Determine the (x, y) coordinate at the center of the cell enclosing the given text.  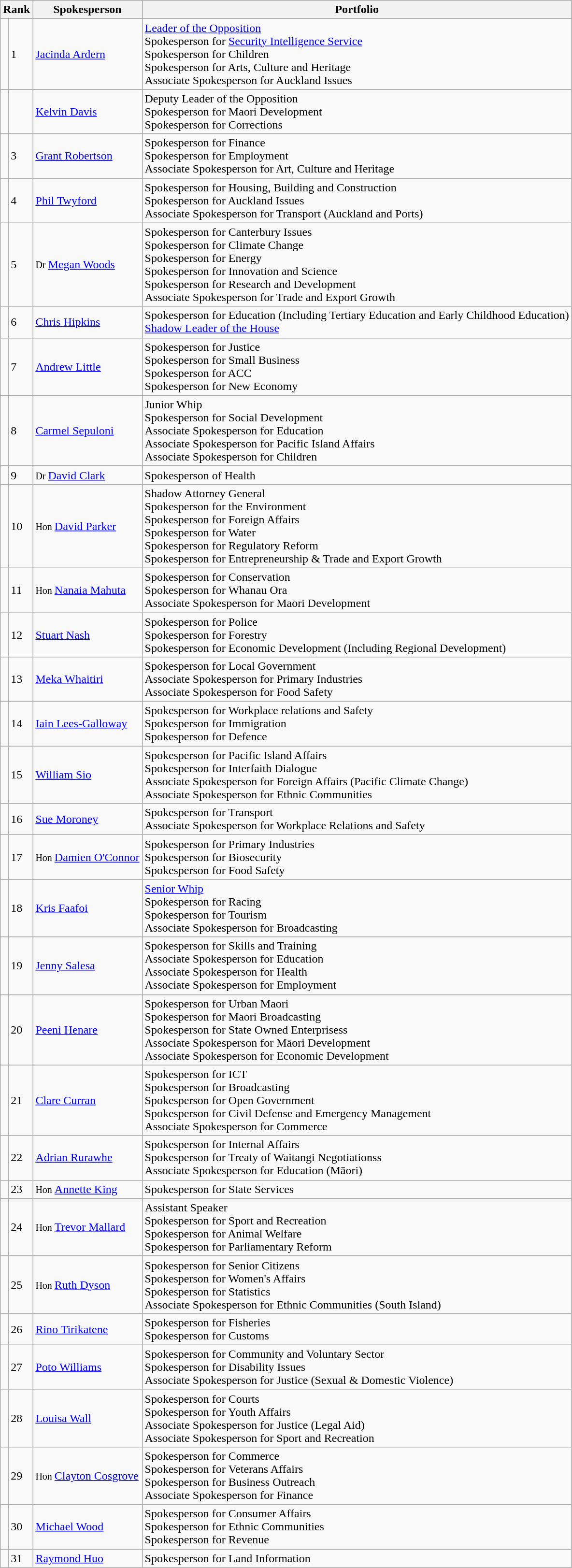
Spokesperson for State Services (357, 1189)
9 (20, 475)
Spokesperson for Housing, Building and ConstructionSpokesperson for Auckland IssuesAssociate Spokesperson for Transport (Auckland and Ports) (357, 201)
Michael Wood (87, 1527)
25 (20, 1284)
Spokesperson for PoliceSpokesperson for ForestrySpokesperson for Economic Development (Including Regional Development) (357, 635)
12 (20, 635)
Iain Lees-Galloway (87, 724)
Spokesperson for Community and Voluntary SectorSpokesperson for Disability IssuesAssociate Spokesperson for Justice (Sexual & Domestic Violence) (357, 1367)
19 (20, 965)
Kris Faafoi (87, 908)
30 (20, 1527)
Spokesperson for Education (Including Tertiary Education and Early Childhood Education)Shadow Leader of the House (357, 322)
18 (20, 908)
28 (20, 1419)
Spokesperson for FisheriesSpokesperson for Customs (357, 1329)
8 (20, 431)
Rank (16, 10)
Spokesperson for Local GovernmentAssociate Spokesperson for Primary IndustriesAssociate Spokesperson for Food Safety (357, 679)
Assistant SpeakerSpokesperson for Sport and RecreationSpokesperson for Animal WelfareSpokesperson for Parliamentary Reform (357, 1227)
22 (20, 1158)
Spokesperson for Consumer AffairsSpokesperson for Ethnic CommunitiesSpokesperson for Revenue (357, 1527)
Hon Annette King (87, 1189)
Spokesperson for Workplace relations and SafetySpokesperson for ImmigrationSpokesperson for Defence (357, 724)
Dr David Clark (87, 475)
Spokesperson for ConservationSpokesperson for Whanau OraAssociate Spokesperson for Maori Development (357, 590)
Spokesperson for Skills and TrainingAssociate Spokesperson for EducationAssociate Spokesperson for HealthAssociate Spokesperson for Employment (357, 965)
21 (20, 1100)
6 (20, 322)
7 (20, 366)
Meka Whaitiri (87, 679)
Spokesperson for TransportAssociate Spokesperson for Workplace Relations and Safety (357, 820)
Hon Trevor Mallard (87, 1227)
Sue Moroney (87, 820)
Grant Robertson (87, 156)
17 (20, 857)
Adrian Rurawhe (87, 1158)
31 (20, 1558)
Senior WhipSpokesperson for RacingSpokesperson for TourismAssociate Spokesperson for Broadcasting (357, 908)
Jenny Salesa (87, 965)
Hon Clayton Cosgrove (87, 1476)
Chris Hipkins (87, 322)
Spokesperson for CourtsSpokesperson for Youth AffairsAssociate Spokesperson for Justice (Legal Aid)Associate Spokesperson for Sport and Recreation (357, 1419)
Spokesperson for JusticeSpokesperson for Small BusinessSpokesperson for ACCSpokesperson for New Economy (357, 366)
Hon Nanaia Mahuta (87, 590)
Louisa Wall (87, 1419)
Spokesperson for FinanceSpokesperson for EmploymentAssociate Spokesperson for Art, Culture and Heritage (357, 156)
23 (20, 1189)
Spokesperson of Health (357, 475)
Hon Damien O'Connor (87, 857)
15 (20, 775)
Phil Twyford (87, 201)
13 (20, 679)
Hon Ruth Dyson (87, 1284)
Poto Williams (87, 1367)
Kelvin Davis (87, 112)
Raymond Huo (87, 1558)
Spokesperson for CommerceSpokesperson for Veterans AffairsSpokesperson for Business OutreachAssociate Spokesperson for Finance (357, 1476)
Portfolio (357, 10)
1 (20, 54)
11 (20, 590)
Peeni Henare (87, 1030)
Rino Tirikatene (87, 1329)
14 (20, 724)
24 (20, 1227)
10 (20, 526)
Carmel Sepuloni (87, 431)
Andrew Little (87, 366)
Spokesperson for Land Information (357, 1558)
27 (20, 1367)
Hon David Parker (87, 526)
26 (20, 1329)
5 (20, 265)
29 (20, 1476)
4 (20, 201)
Stuart Nash (87, 635)
Dr Megan Woods (87, 265)
3 (20, 156)
Clare Curran (87, 1100)
Deputy Leader of the OppositionSpokesperson for Maori DevelopmentSpokesperson for Corrections (357, 112)
20 (20, 1030)
Spokesperson for Internal AffairsSpokesperson for Treaty of Waitangi NegotiationssAssociate Spokesperson for Education (Māori) (357, 1158)
Spokesperson (87, 10)
Jacinda Ardern (87, 54)
William Sio (87, 775)
Spokesperson for Primary IndustriesSpokesperson for BiosecuritySpokesperson for Food Safety (357, 857)
16 (20, 820)
